Find where the given text appears and provide that cell's center as [x, y] coordinate. 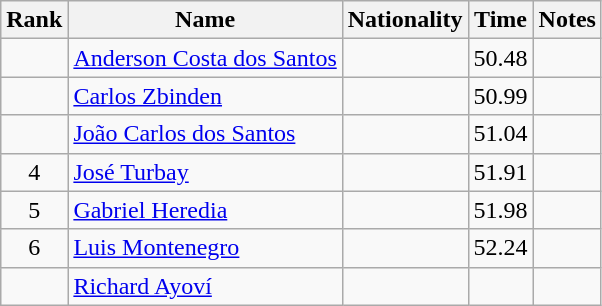
4 [34, 172]
Name [205, 20]
51.91 [500, 172]
Carlos Zbinden [205, 96]
José Turbay [205, 172]
Nationality [405, 20]
51.04 [500, 134]
Rank [34, 20]
5 [34, 210]
Luis Montenegro [205, 248]
6 [34, 248]
Richard Ayoví [205, 286]
51.98 [500, 210]
João Carlos dos Santos [205, 134]
Notes [567, 20]
50.48 [500, 58]
50.99 [500, 96]
Anderson Costa dos Santos [205, 58]
Time [500, 20]
Gabriel Heredia [205, 210]
52.24 [500, 248]
